Extract the [x, y] coordinate from the center of the cell holding the provided text.  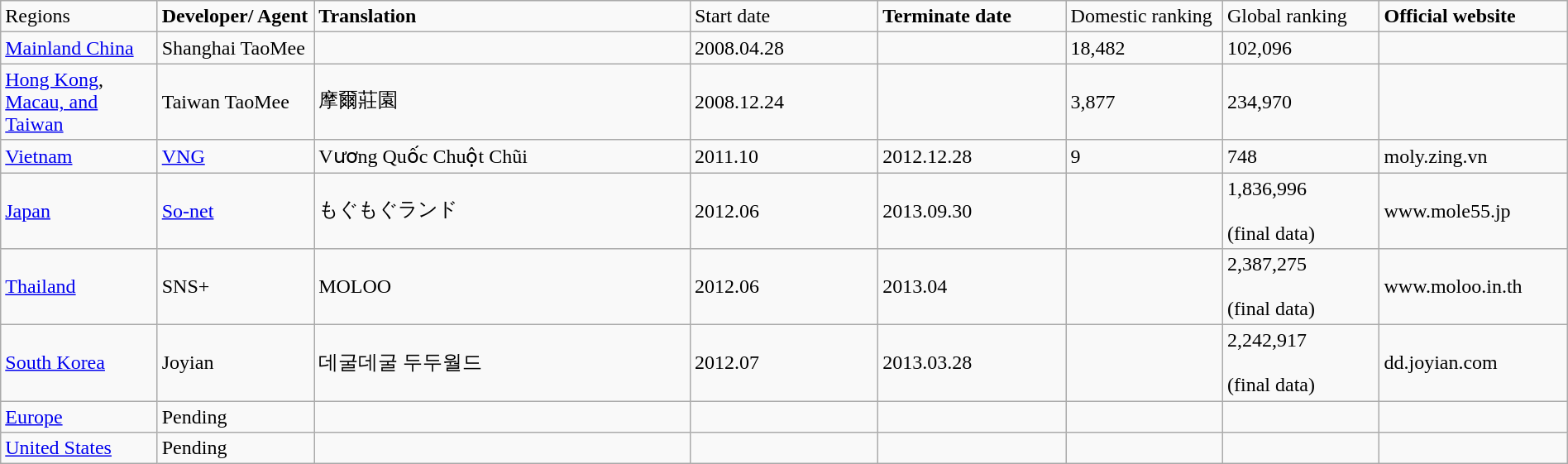
2013.03.28 [973, 363]
もぐもぐランド [503, 210]
2011.10 [784, 156]
So-net [235, 210]
Vietnam [79, 156]
dd.joyian.com [1474, 363]
www.moloo.in.th [1474, 287]
2,242,917(final data) [1300, 363]
1,836,996(final data) [1300, 210]
Europe [79, 417]
Terminate date [973, 17]
2008.04.28 [784, 48]
2012.07 [784, 363]
102,096 [1300, 48]
SNS+ [235, 287]
Start date [784, 17]
3,877 [1145, 102]
748 [1300, 156]
2,387,275(final data) [1300, 287]
Hong Kong, Macau, and Taiwan [79, 102]
데굴데굴 두두월드 [503, 363]
United States [79, 448]
MOLOO [503, 287]
Global ranking [1300, 17]
Translation [503, 17]
South Korea [79, 363]
www.mole55.jp [1474, 210]
Joyian [235, 363]
Mainland China [79, 48]
2012.12.28 [973, 156]
Official website [1474, 17]
2008.12.24 [784, 102]
Domestic ranking [1145, 17]
234,970 [1300, 102]
18,482 [1145, 48]
摩爾莊園 [503, 102]
moly.zing.vn [1474, 156]
2013.09.30 [973, 210]
Shanghai TaoMee [235, 48]
Developer/ Agent [235, 17]
Japan [79, 210]
Regions [79, 17]
2013.04 [973, 287]
9 [1145, 156]
Thailand [79, 287]
VNG [235, 156]
Taiwan TaoMee [235, 102]
Vương Quốc Chuột Chũi [503, 156]
